Detect which cell encompasses the target text, then output its (x, y) center coordinate. 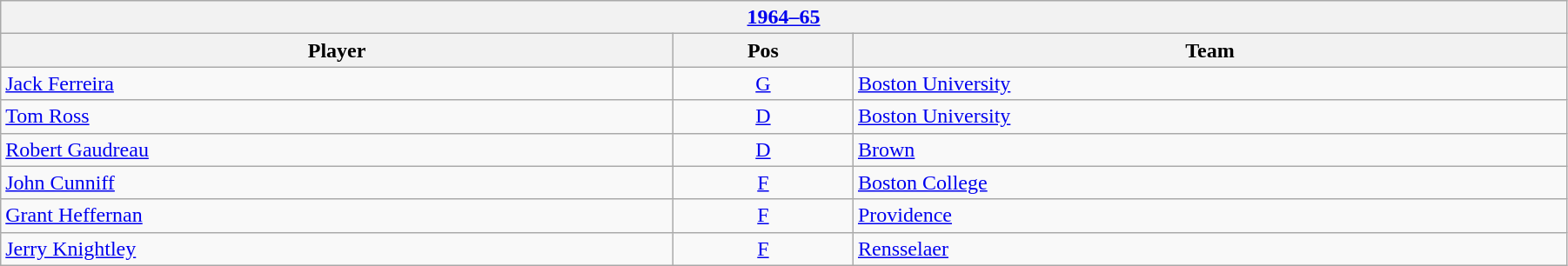
Player (338, 50)
Tom Ross (338, 116)
Brown (1210, 150)
John Cunniff (338, 183)
Providence (1210, 216)
Rensselaer (1210, 249)
Boston College (1210, 183)
G (762, 83)
Team (1210, 50)
Robert Gaudreau (338, 150)
Grant Heffernan (338, 216)
Jerry Knightley (338, 249)
1964–65 (784, 17)
Jack Ferreira (338, 83)
Pos (762, 50)
